Return [X, Y] of the center of cell containing provided text 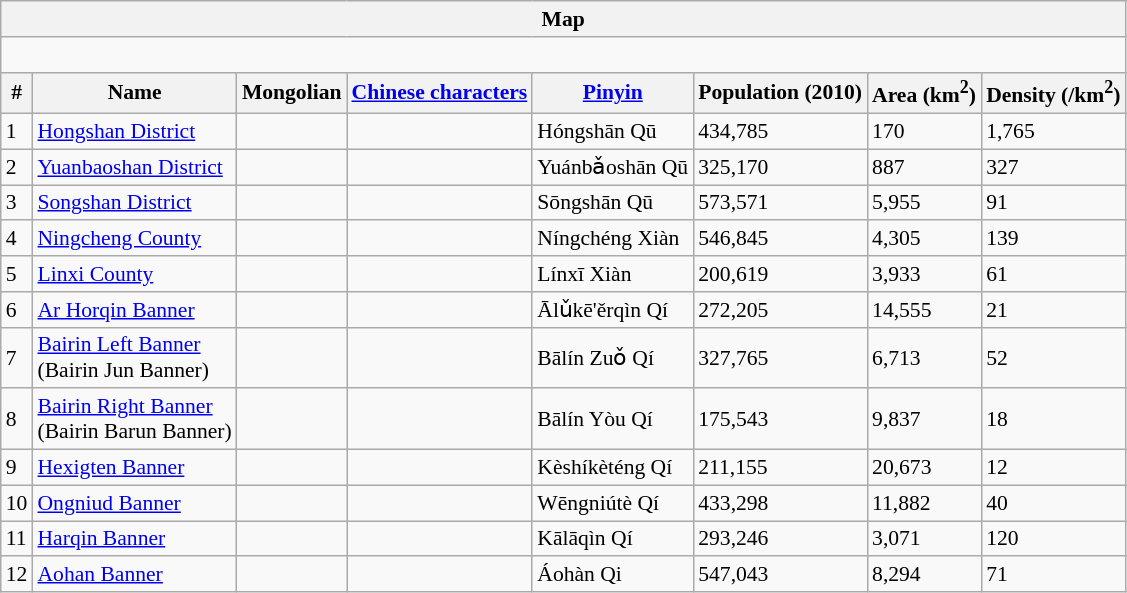
327,765 [780, 358]
3,071 [924, 539]
Population (2010) [780, 92]
Yuánbǎoshān Qū [612, 167]
Hóngshān Qū [612, 132]
4,305 [924, 239]
Bairin Right Banner(Bairin Barun Banner) [134, 420]
18 [1053, 420]
175,543 [780, 420]
170 [924, 132]
Hexigten Banner [134, 468]
# [17, 92]
7 [17, 358]
3,933 [924, 274]
211,155 [780, 468]
Aohan Banner [134, 575]
6 [17, 310]
Áohàn Qi [612, 575]
Pinyin [612, 92]
5 [17, 274]
Hongshan District [134, 132]
Sōngshān Qū [612, 203]
10 [17, 503]
Name [134, 92]
21 [1053, 310]
Density (/km2) [1053, 92]
Bālín Yòu Qí [612, 420]
546,845 [780, 239]
2 [17, 167]
Harqin Banner [134, 539]
120 [1053, 539]
Línxī Xiàn [612, 274]
573,571 [780, 203]
200,619 [780, 274]
40 [1053, 503]
4 [17, 239]
Níngchéng Xiàn [612, 239]
Map [564, 19]
Mongolian [292, 92]
61 [1053, 274]
Area (km2) [924, 92]
14,555 [924, 310]
91 [1053, 203]
Ongniud Banner [134, 503]
11 [17, 539]
6,713 [924, 358]
Chinese characters [439, 92]
Kèshíkèténg Qí [612, 468]
Ālǔkē'ěrqìn Qí [612, 310]
8,294 [924, 575]
3 [17, 203]
Kālāqìn Qí [612, 539]
8 [17, 420]
139 [1053, 239]
Yuanbaoshan District [134, 167]
887 [924, 167]
9,837 [924, 420]
433,298 [780, 503]
Bairin Left Banner(Bairin Jun Banner) [134, 358]
327 [1053, 167]
Bālín Zuǒ Qí [612, 358]
Songshan District [134, 203]
11,882 [924, 503]
325,170 [780, 167]
272,205 [780, 310]
52 [1053, 358]
9 [17, 468]
Linxi County [134, 274]
71 [1053, 575]
434,785 [780, 132]
Ar Horqin Banner [134, 310]
1 [17, 132]
5,955 [924, 203]
547,043 [780, 575]
1,765 [1053, 132]
Wēngniútè Qí [612, 503]
293,246 [780, 539]
20,673 [924, 468]
Ningcheng County [134, 239]
